Detect which cell encompasses the target text, then output its (x, y) center coordinate. 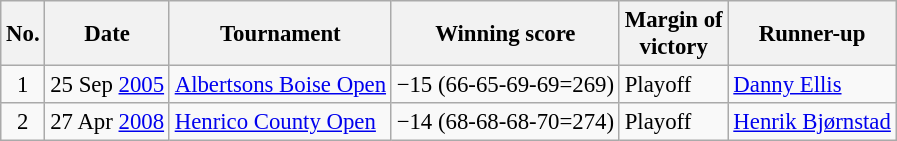
−14 (68-68-68-70=274) (505, 122)
Henrik Bjørnstad (812, 122)
Tournament (280, 34)
25 Sep 2005 (107, 85)
No. (23, 34)
Runner-up (812, 34)
2 (23, 122)
Albertsons Boise Open (280, 85)
−15 (66-65-69-69=269) (505, 85)
Winning score (505, 34)
27 Apr 2008 (107, 122)
Margin ofvictory (674, 34)
Henrico County Open (280, 122)
1 (23, 85)
Date (107, 34)
Danny Ellis (812, 85)
